Provide the (x, y) coordinate of the cell's center where the given text is located.  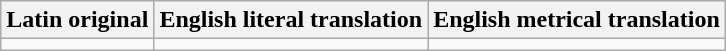
English literal translation (291, 20)
English metrical translation (577, 20)
Latin original (78, 20)
